Determine the [x, y] coordinate at the center of the cell enclosing the given text.  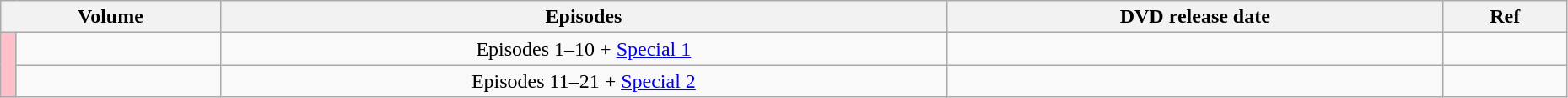
Ref [1505, 17]
Episodes 1–10 + Special 1 [584, 49]
Episodes 11–21 + Special 2 [584, 81]
DVD release date [1195, 17]
Episodes [584, 17]
Volume [110, 17]
